Locate the cell with the specified text and output its [X, Y] center coordinate. 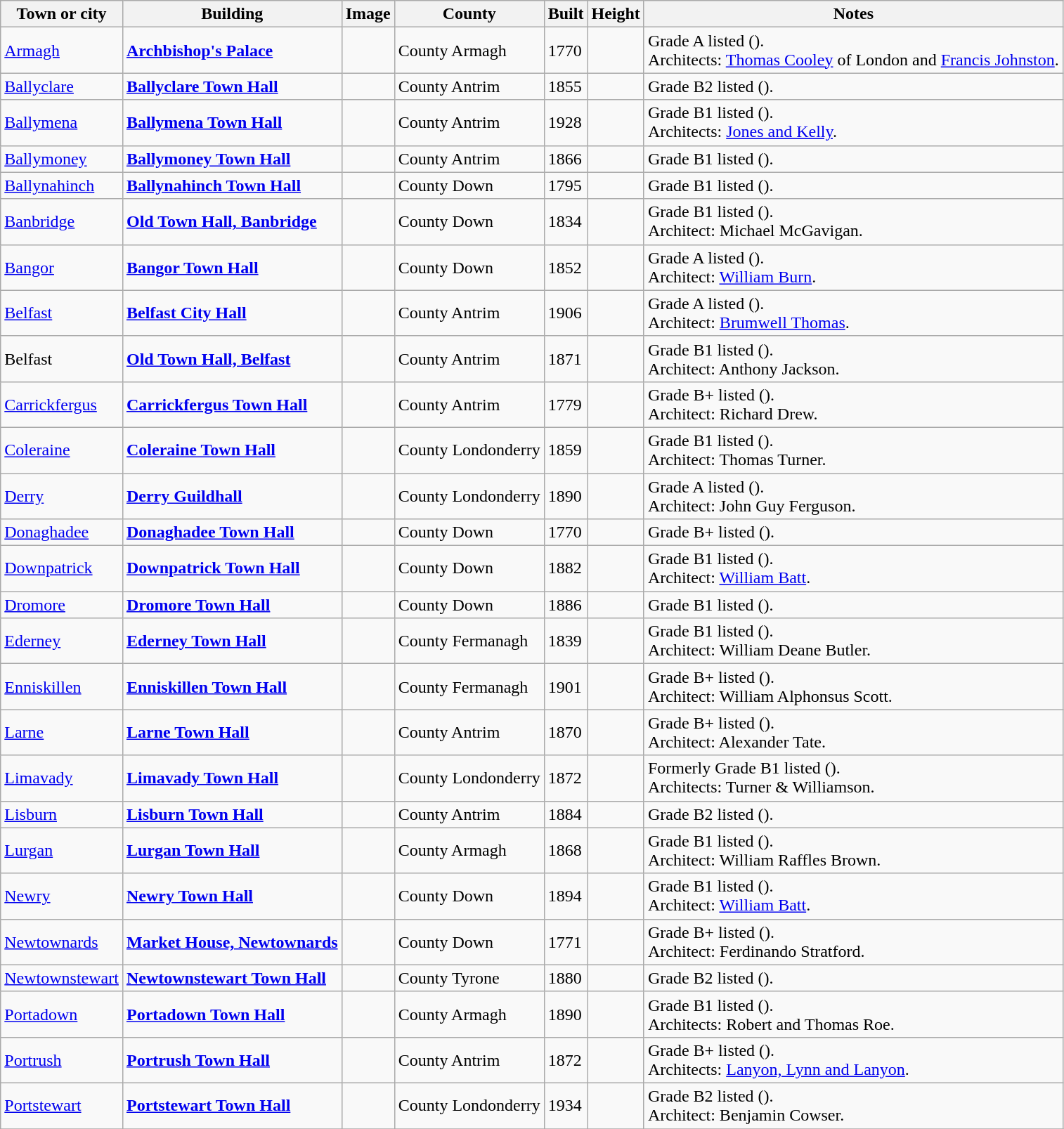
1894 [566, 896]
Height [616, 14]
Portrush [62, 1059]
County Tyrone [469, 978]
Coleraine Town Hall [232, 450]
1771 [566, 941]
Derry Guildhall [232, 496]
Newtownards [62, 941]
Old Town Hall, Banbridge [232, 222]
Ballynahinch [62, 185]
Grade B2 listed ().Architect: Benjamin Cowser. [853, 1106]
1880 [566, 978]
Newry [62, 896]
Grade B+ listed ().Architect: Alexander Tate. [853, 732]
Grade B+ listed ().Architect: Ferdinando Stratford. [853, 941]
Newtownstewart [62, 978]
1934 [566, 1106]
1901 [566, 687]
Old Town Hall, Belfast [232, 358]
Enniskillen [62, 687]
Larne Town Hall [232, 732]
Bangor Town Hall [232, 267]
Ballyclare [62, 86]
Ballymena Town Hall [232, 122]
Ballymoney Town Hall [232, 159]
Image [368, 14]
Armagh [62, 51]
Lisburn [62, 814]
Portadown [62, 1014]
1855 [566, 86]
County [469, 14]
Portrush Town Hall [232, 1059]
Notes [853, 14]
Dromore Town Hall [232, 605]
Grade B+ listed ().Architect: William Alphonsus Scott. [853, 687]
1882 [566, 569]
1795 [566, 185]
Formerly Grade B1 listed ().Architects: Turner & Williamson. [853, 778]
1871 [566, 358]
Banbridge [62, 222]
Limavady [62, 778]
Ballymoney [62, 159]
Lurgan Town Hall [232, 850]
Bangor [62, 267]
1834 [566, 222]
Grade A listed ().Architects: Thomas Cooley of London and Francis Johnston. [853, 51]
Ederney Town Hall [232, 641]
1884 [566, 814]
Grade B1 listed ().Architect: William Raffles Brown. [853, 850]
Grade B1 listed ().Architect: William Deane Butler. [853, 641]
Town or city [62, 14]
Grade B1 listed ().Architects: Jones and Kelly. [853, 122]
Ederney [62, 641]
Portstewart [62, 1106]
Portstewart Town Hall [232, 1106]
Grade A listed ().Architect: William Burn. [853, 267]
1859 [566, 450]
Ballymena [62, 122]
Lurgan [62, 850]
Dromore [62, 605]
Downpatrick [62, 569]
Market House, Newtownards [232, 941]
Grade B1 listed ().Architect: Anthony Jackson. [853, 358]
1866 [566, 159]
1839 [566, 641]
Grade B+ listed ().Architect: Richard Drew. [853, 405]
Newry Town Hall [232, 896]
1906 [566, 313]
Building [232, 14]
1779 [566, 405]
Enniskillen Town Hall [232, 687]
Archbishop's Palace [232, 51]
Coleraine [62, 450]
Belfast City Hall [232, 313]
Downpatrick Town Hall [232, 569]
Grade B+ listed ().Architects: Lanyon, Lynn and Lanyon. [853, 1059]
Carrickfergus Town Hall [232, 405]
1870 [566, 732]
Carrickfergus [62, 405]
Larne [62, 732]
Grade B+ listed (). [853, 533]
Newtownstewart Town Hall [232, 978]
1886 [566, 605]
Donaghadee Town Hall [232, 533]
Grade A listed ().Architect: Brumwell Thomas. [853, 313]
Grade A listed ().Architect: John Guy Ferguson. [853, 496]
1868 [566, 850]
Grade B1 listed ().Architects: Robert and Thomas Roe. [853, 1014]
Portadown Town Hall [232, 1014]
1928 [566, 122]
Grade B1 listed ().Architect: Thomas Turner. [853, 450]
Limavady Town Hall [232, 778]
Built [566, 14]
1852 [566, 267]
Derry [62, 496]
Donaghadee [62, 533]
Grade B1 listed ().Architect: Michael McGavigan. [853, 222]
Ballyclare Town Hall [232, 86]
Ballynahinch Town Hall [232, 185]
Lisburn Town Hall [232, 814]
